Pinpoint the cell where the given text exists, returning its [X, Y] midpoint coordinate. 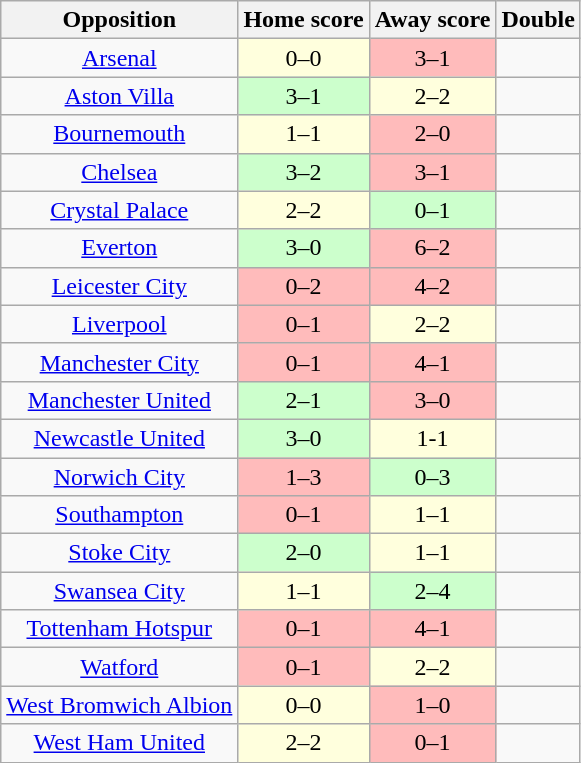
0–2 [304, 286]
1–0 [432, 705]
Double [538, 20]
Norwich City [120, 477]
West Bromwich Albion [120, 705]
Manchester United [120, 400]
Newcastle United [120, 438]
Home score [304, 20]
Everton [120, 248]
Tottenham Hotspur [120, 629]
1-1 [432, 438]
West Ham United [120, 743]
2–1 [304, 400]
Stoke City [120, 553]
6–2 [432, 248]
3–2 [304, 172]
4–2 [432, 286]
0–3 [432, 477]
Opposition [120, 20]
Southampton [120, 515]
Watford [120, 667]
Arsenal [120, 58]
Away score [432, 20]
2–4 [432, 591]
Crystal Palace [120, 210]
Swansea City [120, 591]
Bournemouth [120, 134]
1–3 [304, 477]
Liverpool [120, 324]
Manchester City [120, 362]
Chelsea [120, 172]
Leicester City [120, 286]
Aston Villa [120, 96]
